For the text-containing cell, return its midpoint in (x, y) coordinate format. 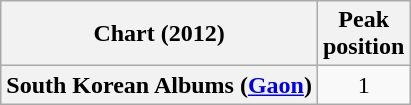
1 (363, 85)
Peakposition (363, 34)
Chart (2012) (160, 34)
South Korean Albums (Gaon) (160, 85)
